For the text-containing cell, return its midpoint in (X, Y) coordinate format. 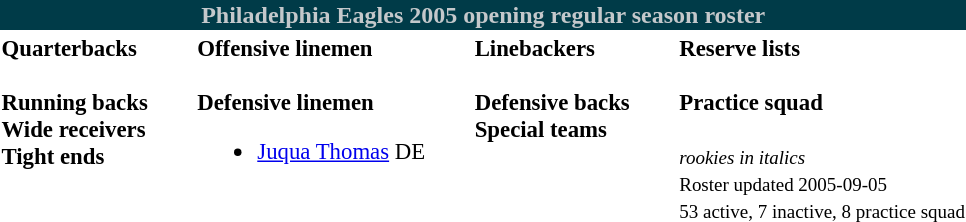
Philadelphia Eagles 2005 opening regular season roster (483, 15)
